Scan for the cell matching the given text and deliver its [x, y] coordinate at center. 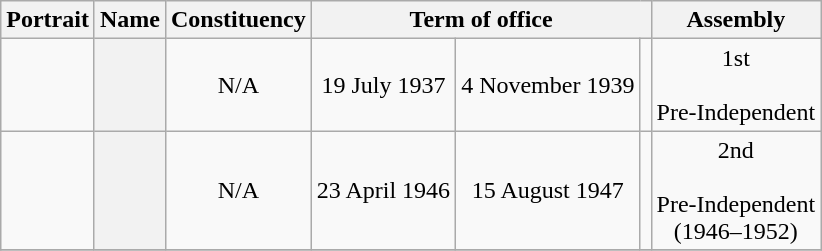
Term of office [481, 20]
4 November 1939 [548, 85]
19 July 1937 [383, 85]
Constituency [238, 20]
1stPre-Independent [736, 85]
2ndPre-Independent (1946–1952) [736, 190]
23 April 1946 [383, 190]
Assembly [736, 20]
Portrait [48, 20]
15 August 1947 [548, 190]
Name [130, 20]
